Detect which cell encompasses the target text, then output its [x, y] center coordinate. 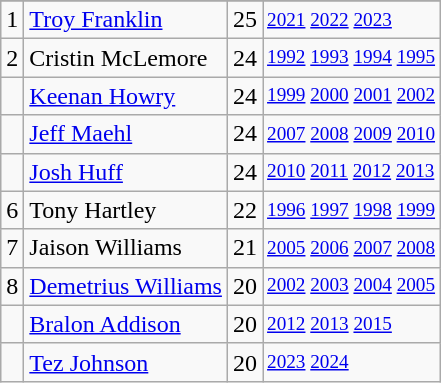
2 [12, 58]
Tez Johnson [126, 362]
2007 2008 2009 2010 [350, 134]
Bralon Addison [126, 324]
1996 1997 1998 1999 [350, 210]
1999 2000 2001 2002 [350, 96]
2021 2022 2023 [350, 20]
Demetrius Williams [126, 286]
Jaison Williams [126, 248]
Tony Hartley [126, 210]
25 [244, 20]
Cristin McLemore [126, 58]
2010 2011 2012 2013 [350, 172]
1 [12, 20]
8 [12, 286]
Keenan Howry [126, 96]
Jeff Maehl [126, 134]
Troy Franklin [126, 20]
2005 2006 2007 2008 [350, 248]
7 [12, 248]
22 [244, 210]
Josh Huff [126, 172]
21 [244, 248]
2023 2024 [350, 362]
6 [12, 210]
1992 1993 1994 1995 [350, 58]
2002 2003 2004 2005 [350, 286]
2012 2013 2015 [350, 324]
